Return the (X, Y) coordinate for the center point of the cell that contains the specified text.  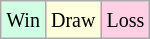
Loss (126, 20)
Win (24, 20)
Draw (72, 20)
